Identify which cell holds the provided text, then report its (x, y) central coordinate. 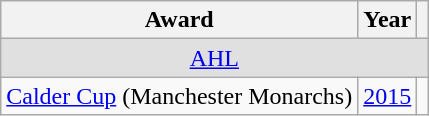
Calder Cup (Manchester Monarchs) (180, 96)
Award (180, 20)
AHL (214, 58)
Year (388, 20)
2015 (388, 96)
